Output the [x, y] coordinate of the center of the cell containing the given text.  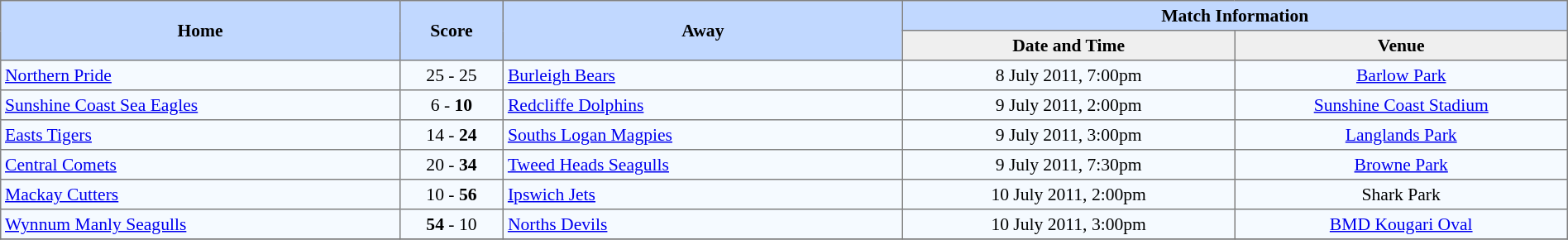
9 July 2011, 2:00pm [1068, 105]
Away [703, 31]
Burleigh Bears [703, 75]
14 - 24 [452, 135]
20 - 34 [452, 165]
54 - 10 [452, 224]
Barlow Park [1401, 75]
25 - 25 [452, 75]
Date and Time [1068, 46]
Langlands Park [1401, 135]
Norths Devils [703, 224]
Shark Park [1401, 194]
Sunshine Coast Stadium [1401, 105]
Score [452, 31]
Match Information [1235, 16]
Mackay Cutters [200, 194]
Tweed Heads Seagulls [703, 165]
10 July 2011, 3:00pm [1068, 224]
9 July 2011, 3:00pm [1068, 135]
Ipswich Jets [703, 194]
10 - 56 [452, 194]
6 - 10 [452, 105]
Souths Logan Magpies [703, 135]
Redcliffe Dolphins [703, 105]
9 July 2011, 7:30pm [1068, 165]
8 July 2011, 7:00pm [1068, 75]
BMD Kougari Oval [1401, 224]
10 July 2011, 2:00pm [1068, 194]
Browne Park [1401, 165]
Home [200, 31]
Northern Pride [200, 75]
Wynnum Manly Seagulls [200, 224]
Central Comets [200, 165]
Sunshine Coast Sea Eagles [200, 105]
Easts Tigers [200, 135]
Venue [1401, 46]
